Detect which cell encompasses the target text, then output its (x, y) center coordinate. 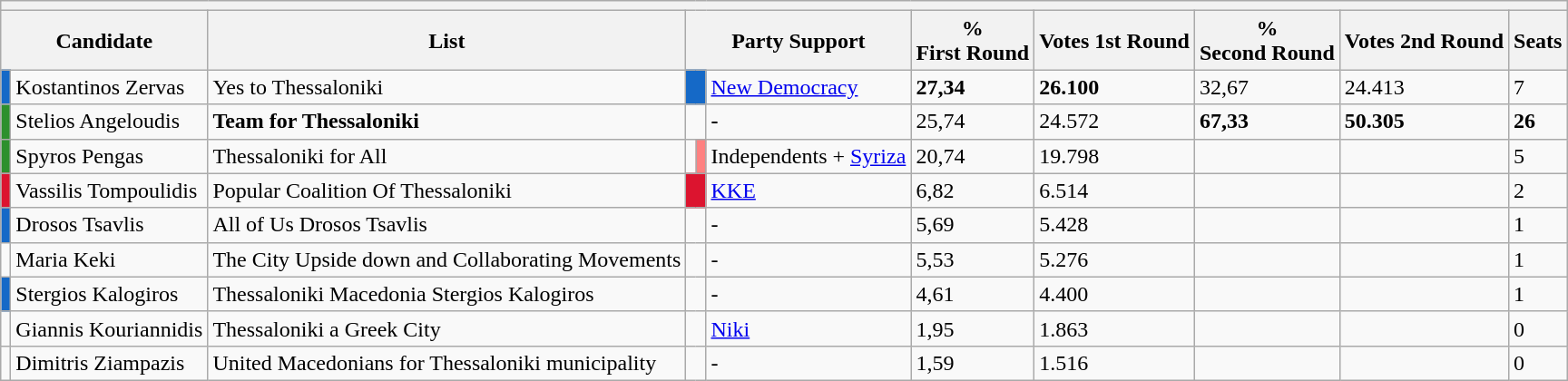
New Democracy (808, 87)
26 (1538, 122)
Maria Keki (109, 259)
5,69 (973, 225)
2 (1538, 190)
7 (1538, 87)
Stergios Kalogiros (109, 294)
Spyros Pengas (109, 156)
Thessaloniki for All (446, 156)
%First Round (973, 40)
6.514 (1114, 190)
5 (1538, 156)
Drosos Tsavlis (109, 225)
Candidate (104, 40)
All of Us Drosos Tsavlis (446, 225)
24.413 (1424, 87)
Thessaloniki Macedonia Stergios Kalogiros (446, 294)
Independents + Syriza (808, 156)
Seats (1538, 40)
6,82 (973, 190)
50.305 (1424, 122)
Popular Coalition Of Thessaloniki (446, 190)
KKE (808, 190)
26.100 (1114, 87)
4.400 (1114, 294)
Party Support (799, 40)
5,53 (973, 259)
5.276 (1114, 259)
Team for Thessaloniki (446, 122)
Votes 2nd Round (1424, 40)
Niki (808, 328)
25,74 (973, 122)
20,74 (973, 156)
1,59 (973, 363)
List (446, 40)
The City Upside down and Collaborating Movements (446, 259)
Yes to Thessaloniki (446, 87)
67,33 (1267, 122)
%Second Round (1267, 40)
Giannis Kouriannidis (109, 328)
1.516 (1114, 363)
United Macedonians for Thessaloniki municipality (446, 363)
4,61 (973, 294)
1,95 (973, 328)
19.798 (1114, 156)
32,67 (1267, 87)
Thessaloniki a Greek City (446, 328)
Kostantinos Zervas (109, 87)
Votes 1st Round (1114, 40)
1.863 (1114, 328)
27,34 (973, 87)
Vassilis Tompoulidis (109, 190)
Stelios Angeloudis (109, 122)
24.572 (1114, 122)
Dimitris Ziampazis (109, 363)
5.428 (1114, 225)
